Return [x, y] of the center of cell containing provided text 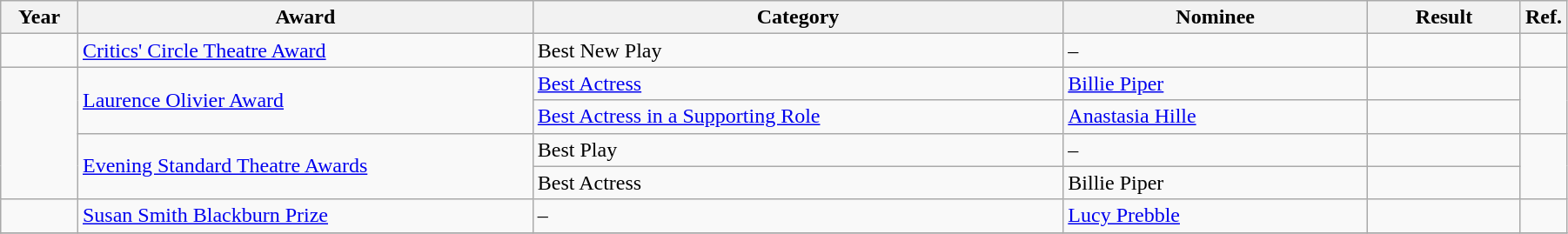
Critics' Circle Theatre Award [305, 50]
Susan Smith Blackburn Prize [305, 216]
Best Actress in a Supporting Role [797, 117]
Result [1444, 17]
Lucy Prebble [1216, 216]
Award [305, 17]
Category [797, 17]
Anastasia Hille [1216, 117]
Best Play [797, 150]
Best New Play [797, 50]
Ref. [1544, 17]
Laurence Olivier Award [305, 100]
Nominee [1216, 17]
Year [40, 17]
Evening Standard Theatre Awards [305, 166]
